Search for the cell housing the specified text and yield its (X, Y) center coordinate. 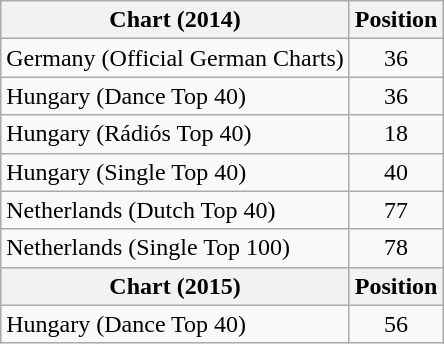
Chart (2014) (175, 20)
77 (396, 210)
Germany (Official German Charts) (175, 58)
Netherlands (Dutch Top 40) (175, 210)
78 (396, 248)
Netherlands (Single Top 100) (175, 248)
Hungary (Single Top 40) (175, 172)
18 (396, 134)
Hungary (Rádiós Top 40) (175, 134)
40 (396, 172)
Chart (2015) (175, 286)
56 (396, 324)
